Search for the cell housing the specified text and yield its (X, Y) center coordinate. 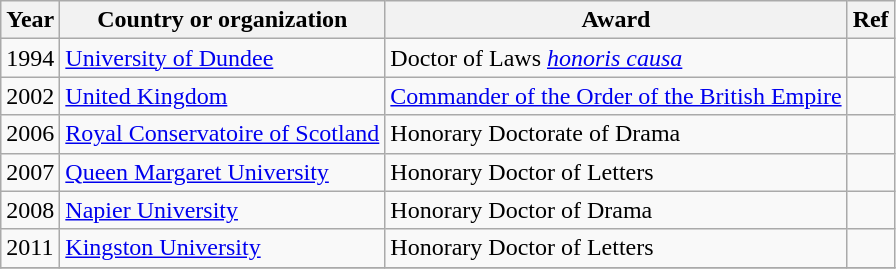
2011 (30, 248)
Kingston University (222, 248)
Year (30, 20)
2007 (30, 172)
2006 (30, 134)
2002 (30, 96)
Queen Margaret University (222, 172)
University of Dundee (222, 58)
Royal Conservatoire of Scotland (222, 134)
Honorary Doctor of Drama (616, 210)
Honorary Doctorate of Drama (616, 134)
Commander of the Order of the British Empire (616, 96)
Doctor of Laws honoris causa (616, 58)
Ref (870, 20)
United Kingdom (222, 96)
1994 (30, 58)
Napier University (222, 210)
Award (616, 20)
2008 (30, 210)
Country or organization (222, 20)
